For the text-containing cell, return its midpoint in [X, Y] coordinate format. 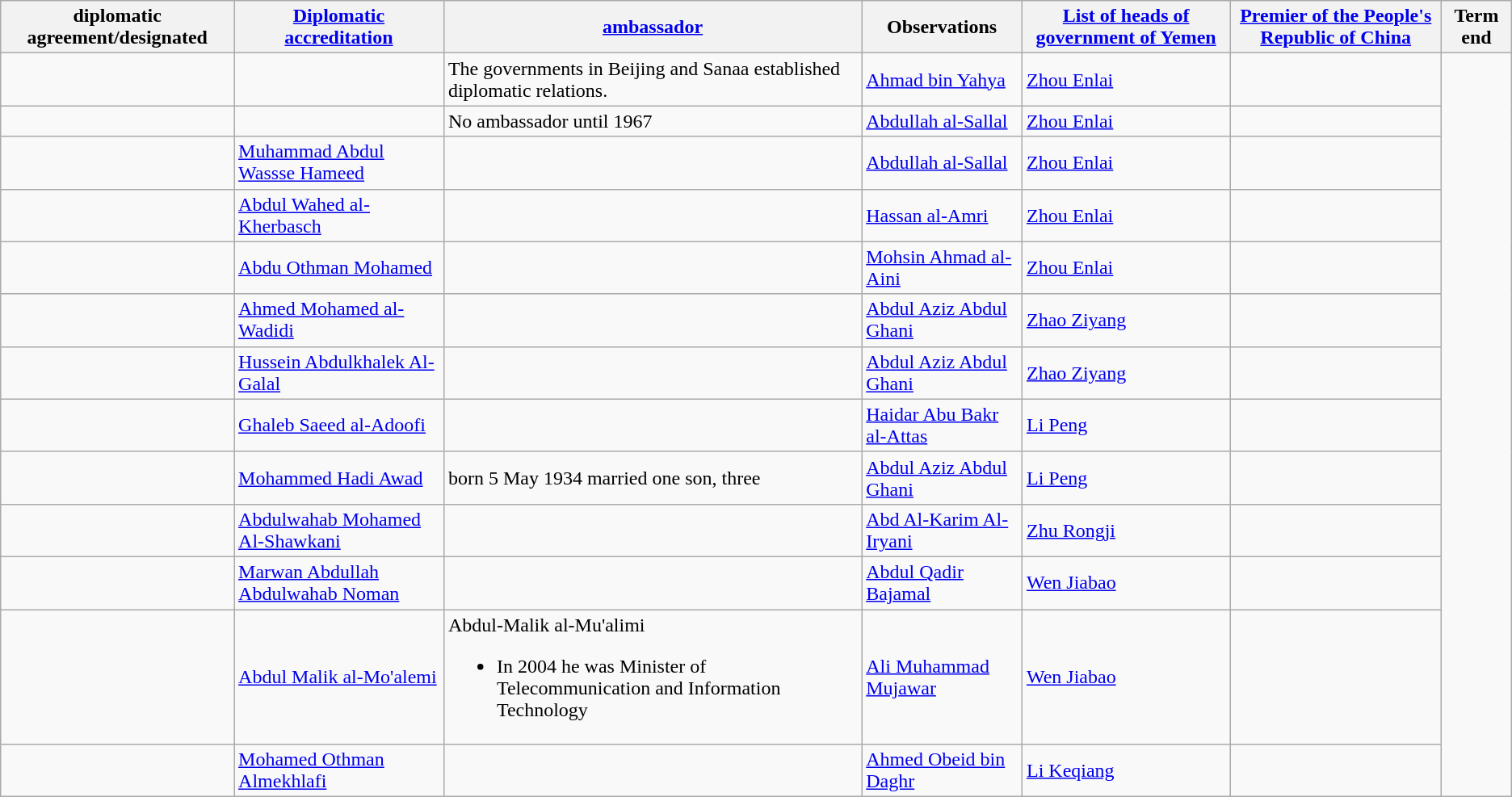
Haidar Abu Bakr al-Attas [942, 425]
Abdul Wahed al-Kherbasch [339, 215]
Mohamed Othman Almekhlafi [339, 770]
The governments in Beijing and Sanaa established diplomatic relations. [653, 79]
born 5 May 1934 married one son, three [653, 478]
Zhu Rongji [1126, 530]
Hassan al-Amri [942, 215]
Mohammed Hadi Awad [339, 478]
No ambassador until 1967 [653, 121]
Abd Al-Karim Al-Iryani [942, 530]
Observations [942, 27]
Mohsin Ahmad al-Aini [942, 268]
Abdul-Malik al-Mu'alimiIn 2004 he was Minister of Telecommunication and Information Technology [653, 677]
Ahmed Mohamed al-Wadidi [339, 320]
Li Keqiang [1126, 770]
Diplomatic accreditation [339, 27]
Muhammad Abdul Wassse Hameed [339, 163]
Marwan Abdullah Abdulwahab Noman [339, 583]
Premier of the People's Republic of China [1336, 27]
Abdu Othman Mohamed [339, 268]
Ahmad bin Yahya [942, 79]
Abdulwahab Mohamed Al-Shawkani [339, 530]
Ghaleb Saeed al-Adoofi [339, 425]
diplomatic agreement/designated [118, 27]
ambassador [653, 27]
Abdul Malik al-Mo'alemi [339, 677]
Hussein Abdulkhalek Al-Galal [339, 373]
List of heads of government of Yemen [1126, 27]
Term end [1476, 27]
Ali Muhammad Mujawar [942, 677]
Ahmed Obeid bin Daghr [942, 770]
Abdul Qadir Bajamal [942, 583]
